Return [X, Y] of the center of cell containing provided text 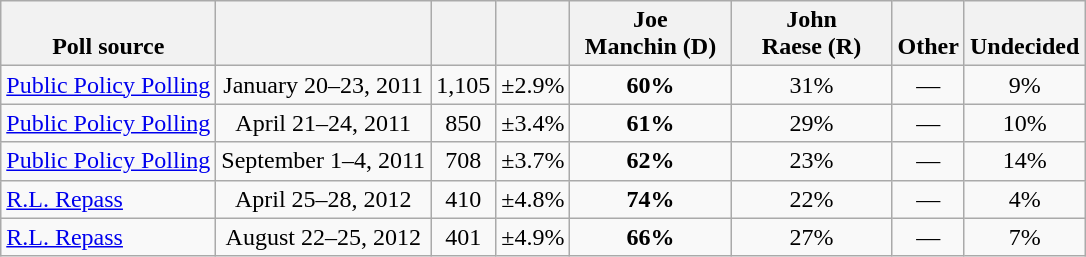
22% [812, 199]
January 20–23, 2011 [324, 85]
850 [464, 123]
±3.7% [533, 161]
66% [650, 237]
60% [650, 85]
April 21–24, 2011 [324, 123]
±2.9% [533, 85]
29% [812, 123]
10% [1024, 123]
1,105 [464, 85]
62% [650, 161]
14% [1024, 161]
61% [650, 123]
401 [464, 237]
27% [812, 237]
JoeManchin (D) [650, 34]
410 [464, 199]
Other [928, 34]
708 [464, 161]
Poll source [108, 34]
September 1–4, 2011 [324, 161]
±4.9% [533, 237]
JohnRaese (R) [812, 34]
April 25–28, 2012 [324, 199]
±4.8% [533, 199]
4% [1024, 199]
7% [1024, 237]
±3.4% [533, 123]
August 22–25, 2012 [324, 237]
Undecided [1024, 34]
9% [1024, 85]
74% [650, 199]
23% [812, 161]
31% [812, 85]
